Determine the [x, y] coordinate at the center of the cell enclosing the given text.  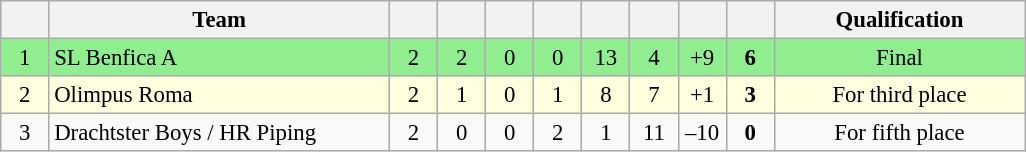
4 [654, 58]
Final [900, 58]
13 [606, 58]
11 [654, 133]
8 [606, 95]
+9 [702, 58]
For fifth place [900, 133]
SL Benfica A [220, 58]
For third place [900, 95]
6 [750, 58]
Olimpus Roma [220, 95]
7 [654, 95]
Drachtster Boys / HR Piping [220, 133]
Qualification [900, 20]
Team [220, 20]
–10 [702, 133]
+1 [702, 95]
